Detect which cell encompasses the target text, then output its (x, y) center coordinate. 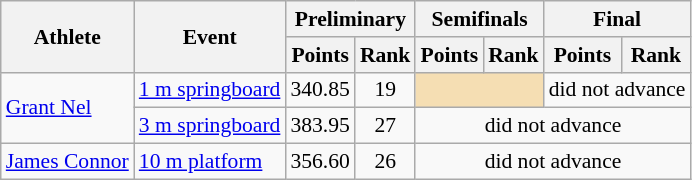
26 (386, 162)
356.60 (320, 162)
3 m springboard (210, 126)
Grant Nel (68, 108)
383.95 (320, 126)
Event (210, 36)
1 m springboard (210, 90)
Final (618, 19)
Preliminary (350, 19)
James Connor (68, 162)
27 (386, 126)
340.85 (320, 90)
Semifinals (479, 19)
19 (386, 90)
10 m platform (210, 162)
Athlete (68, 36)
